Find where the given text appears and provide that cell's center as [X, Y] coordinate. 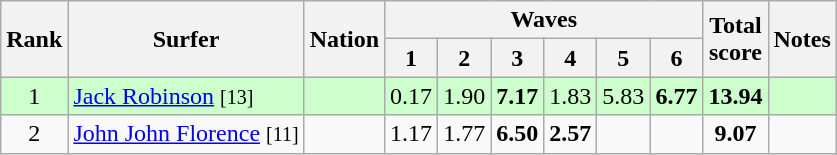
Rank [34, 39]
2.57 [570, 134]
1.90 [464, 96]
6 [676, 58]
4 [570, 58]
7.17 [518, 96]
Notes [802, 39]
5 [624, 58]
1.77 [464, 134]
6.50 [518, 134]
5.83 [624, 96]
John John Florence [11] [186, 134]
1.83 [570, 96]
Nation [344, 39]
Totalscore [736, 39]
Jack Robinson [13] [186, 96]
Surfer [186, 39]
1.17 [412, 134]
Waves [544, 20]
0.17 [412, 96]
9.07 [736, 134]
3 [518, 58]
6.77 [676, 96]
13.94 [736, 96]
